Scan for the cell matching the given text and deliver its [x, y] coordinate at center. 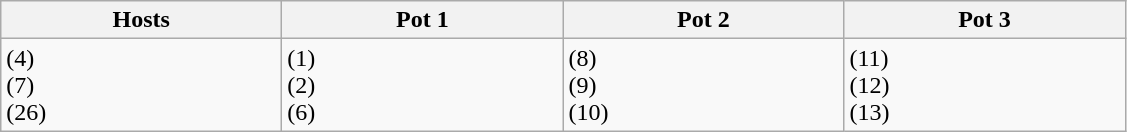
(11) (12) (13) [984, 85]
(4) (7) (26) [142, 85]
Pot 2 [704, 20]
Pot 1 [422, 20]
Hosts [142, 20]
(1) (2) (6) [422, 85]
(8) (9) (10) [704, 85]
Pot 3 [984, 20]
